Output the [X, Y] coordinate of the center of the cell containing the given text.  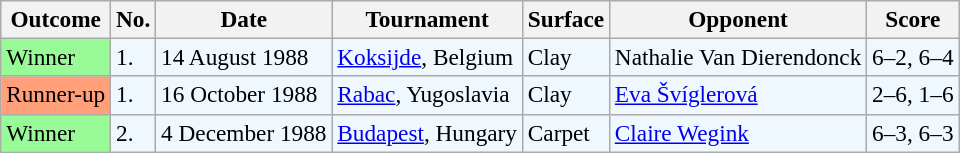
2. [134, 133]
Koksijde, Belgium [427, 57]
14 August 1988 [244, 57]
Surface [566, 19]
2–6, 1–6 [913, 95]
Budapest, Hungary [427, 133]
16 October 1988 [244, 95]
Runner-up [56, 95]
Nathalie Van Dierendonck [738, 57]
6–2, 6–4 [913, 57]
No. [134, 19]
Tournament [427, 19]
Outcome [56, 19]
6–3, 6–3 [913, 133]
Opponent [738, 19]
Rabac, Yugoslavia [427, 95]
Claire Wegink [738, 133]
Eva Švíglerová [738, 95]
Date [244, 19]
Score [913, 19]
4 December 1988 [244, 133]
Carpet [566, 133]
